For the text-containing cell, return its midpoint in (X, Y) coordinate format. 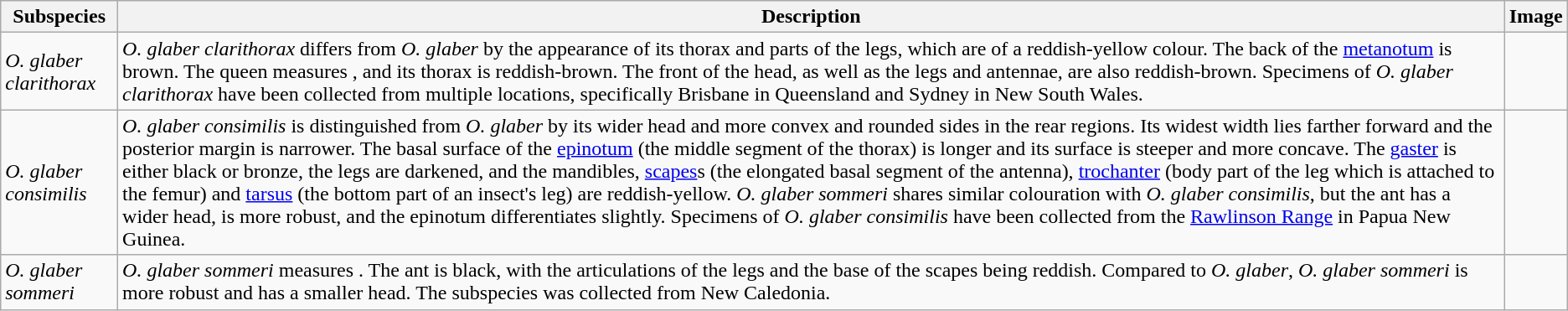
O. glaber sommeri (59, 282)
Image (1536, 17)
O. glaber clarithorax (59, 71)
Description (812, 17)
O. glaber consimilis (59, 183)
Subspecies (59, 17)
